Capture the cell that displays the provided text and extract its (X, Y) central coordinate. 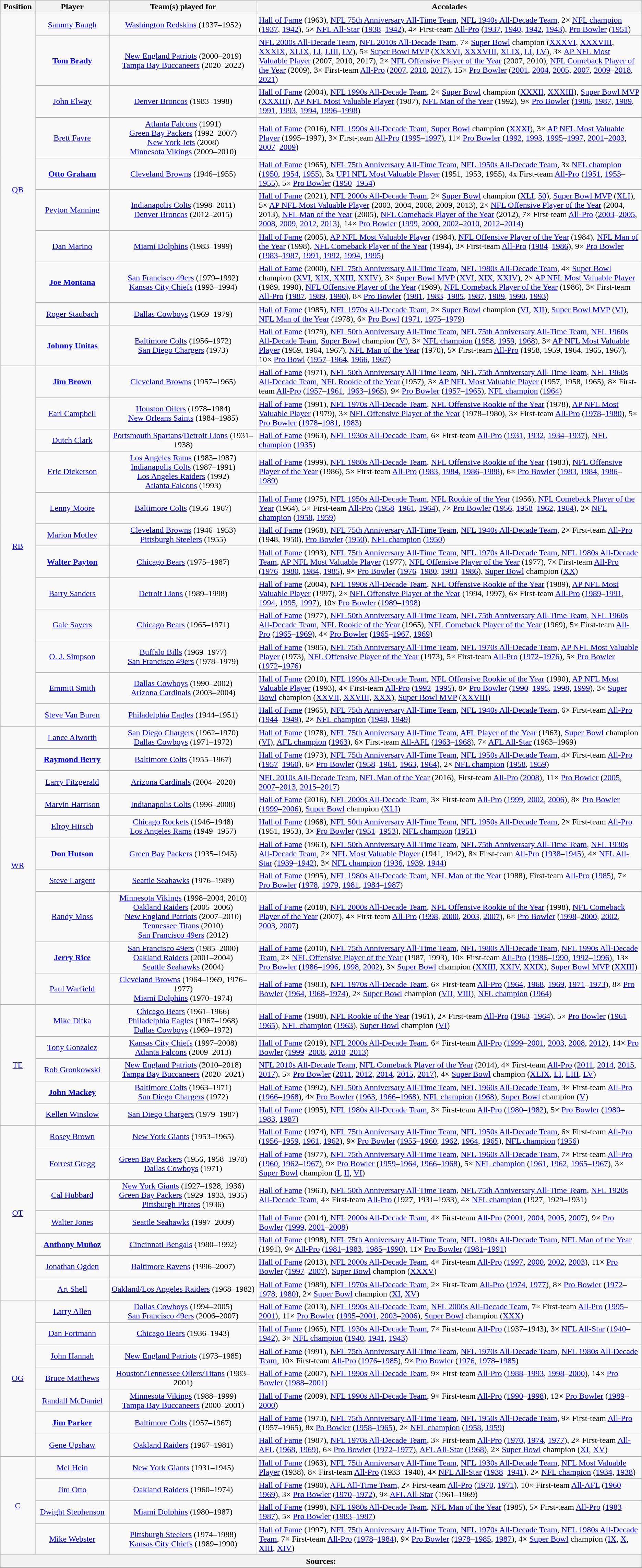
Hall of Fame (1965), NFL 75th Anniversary All-Time Team, NFL 1940s All-Decade Team, 6× First-team All-Pro (1944–1949), 2× NFL champion (1948, 1949) (449, 715)
San Diego Chargers (1979–1987) (183, 1114)
Minnesota Vikings (1998–2004, 2010)Oakland Raiders (2005–2006)New England Patriots (2007–2010)Tennessee Titans (2010)San Francisco 49ers (2012) (183, 917)
Hall of Fame (2019), NFL 2000s All-Decade Team, 6× First-team All-Pro (1999–2001, 2003, 2008, 2012), 14× Pro Bowler (1999–2008, 2010–2013) (449, 1048)
Mike Ditka (72, 1021)
Raymond Berry (72, 760)
Dallas Cowboys (1969–1979) (183, 314)
Cincinnati Bengals (1980–1992) (183, 1244)
Brett Favre (72, 138)
Lenny Moore (72, 508)
Mel Hein (72, 1467)
Eric Dickerson (72, 472)
OT (18, 1213)
Cleveland Browns (1946–1955) (183, 174)
Hall of Fame (1963), NFL 1930s All-Decade Team, 6× First-team All-Pro (1931, 1932, 1934–1937), NFL champion (1935) (449, 440)
Baltimore Colts (1963–1971)San Diego Chargers (1972) (183, 1092)
Miami Dolphins (1983–1999) (183, 246)
Steve Van Buren (72, 715)
San Francisco 49ers (1985–2000)Oakland Raiders (2001–2004)Seattle Seahawks (2004) (183, 957)
John Hannah (72, 1356)
Baltimore Colts (1955–1967) (183, 760)
WR (18, 865)
Dutch Clark (72, 440)
Jerry Rice (72, 957)
Mike Webster (72, 1539)
NFL 2010s All-Decade Team, NFL Man of the Year (2016), First-team All-Pro (2008), 11× Pro Bowler (2005, 2007–2013, 2015–2017) (449, 782)
Cleveland Browns (1946–1953)Pittsburgh Steelers (1955) (183, 535)
Hall of Fame (2009), NFL 1990s All-Decade Team, 9× First-team All-Pro (1990–1998), 12× Pro Bowler (1989–2000) (449, 1401)
Peyton Manning (72, 210)
Hall of Fame (1998), NFL 1980s All-Decade Team, NFL Man of the Year (1985), 5× First-team All-Pro (1983–1987), 5× Pro Bowler (1983–1987) (449, 1512)
Baltimore Colts (1956–1972) San Diego Chargers (1973) (183, 346)
Dan Marino (72, 246)
Randy Moss (72, 917)
Cleveland Browns (1957–1965) (183, 382)
San Diego Chargers (1962–1970)Dallas Cowboys (1971–1972) (183, 737)
John Elway (72, 101)
New England Patriots (2010–2018)Tampa Bay Buccaneers (2020–2021) (183, 1070)
Minnesota Vikings (1988–1999)Tampa Bay Buccaneers (2000–2001) (183, 1401)
Washington Redskins (1937–1952) (183, 25)
Oakland/Los Angeles Raiders (1968–1982) (183, 1289)
C (18, 1506)
Anthony Muñoz (72, 1244)
Hall of Fame (1995), NFL 1980s All-Decade Team, 3× First-team All-Pro (1980–1982), 5× Pro Bowler (1980–1983, 1987) (449, 1114)
Kellen Winslow (72, 1114)
Jim Parker (72, 1423)
Jonathan Ogden (72, 1266)
Larry Fitzgerald (72, 782)
Baltimore Colts (1956–1967) (183, 508)
Cleveland Browns (1964–1969, 1976–1977)Miami Dolphins (1970–1974) (183, 989)
Oakland Raiders (1967–1981) (183, 1445)
RB (18, 546)
Baltimore Ravens (1996–2007) (183, 1266)
Accolades (449, 7)
Denver Broncos (1983–1998) (183, 101)
Team(s) played for (183, 7)
Chicago Bears (1975–1987) (183, 562)
Hall of Fame (1989), NFL 1970s All-Decade Team, 2× First-Team All-Pro (1974, 1977), 8× Pro Bowler (1972–1978, 1980), 2× Super Bowl champion (XI, XV) (449, 1289)
Chicago Bears (1961–1966)Philadelphia Eagles (1967–1968)Dallas Cowboys (1969–1972) (183, 1021)
Dallas Cowboys (1990–2002)Arizona Cardinals (2003–2004) (183, 688)
Hall of Fame (2016), NFL 2000s All-Decade Team, 3× First-team All-Pro (1999, 2002, 2006), 8× Pro Bowler (1999–2006), Super Bowl champion (XLI) (449, 804)
Tom Brady (72, 61)
Baltimore Colts (1957–1967) (183, 1423)
Los Angeles Rams (1983–1987)Indianapolis Colts (1987–1991)Los Angeles Raiders (1992)Atlanta Falcons (1993) (183, 472)
Hall of Fame (1965), NFL 1930s All-Decade Team, 7× First-team All-Pro (1937–1943), 3× NFL All-Star (1940–1942), 3× NFL champion (1940, 1941, 1943) (449, 1334)
Atlanta Falcons (1991)Green Bay Packers (1992–2007)New York Jets (2008)Minnesota Vikings (2009–2010) (183, 138)
Gene Upshaw (72, 1445)
Detroit Lions (1989–1998) (183, 593)
Paul Warfield (72, 989)
San Francisco 49ers (1979–1992)Kansas City Chiefs (1993–1994) (183, 282)
Portsmouth Spartans/Detroit Lions (1931–1938) (183, 440)
Joe Montana (72, 282)
Walter Payton (72, 562)
Buffalo Bills (1969–1977)San Francisco 49ers (1978–1979) (183, 656)
New York Giants (1953–1965) (183, 1137)
Arizona Cardinals (2004–2020) (183, 782)
New England Patriots (1973–1985) (183, 1356)
New York Giants (1931–1945) (183, 1467)
Position (18, 7)
Hall of Fame (2014), NFL 2000s All-Decade Team, 4× First-team All-Pro (2001, 2004, 2005, 2007), 9× Pro Bowler (1999, 2001–2008) (449, 1222)
Philadelphia Eagles (1944–1951) (183, 715)
Bruce Matthews (72, 1378)
Dan Fortmann (72, 1334)
Kansas City Chiefs (1997–2008)Atlanta Falcons (2009–2013) (183, 1048)
Chicago Bears (1936–1943) (183, 1334)
Otto Graham (72, 174)
Earl Campbell (72, 413)
Marvin Harrison (72, 804)
Seattle Seahawks (1997–2009) (183, 1222)
Indianapolis Colts (1998–2011)Denver Broncos (2012–2015) (183, 210)
New England Patriots (2000–2019)Tampa Bay Buccaneers (2020–2022) (183, 61)
OG (18, 1378)
New York Giants (1927–1928, 1936)Green Bay Packers (1929–1933, 1935)Pittsburgh Pirates (1936) (183, 1195)
Hall of Fame (1995), NFL 1980s All-Decade Team, NFL Man of the Year (1988), First-team All-Pro (1985), 7× Pro Bowler (1978, 1979, 1981, 1984–1987) (449, 880)
Dwight Stephenson (72, 1512)
Chicago Bears (1965–1971) (183, 625)
Miami Dolphins (1980–1987) (183, 1512)
Sammy Baugh (72, 25)
Player (72, 7)
Jim Otto (72, 1490)
John Mackey (72, 1092)
Don Hutson (72, 854)
Elroy Hirsch (72, 826)
Forrest Gregg (72, 1163)
Marion Motley (72, 535)
Lance Alworth (72, 737)
Green Bay Packers (1935–1945) (183, 854)
Seattle Seahawks (1976–1989) (183, 880)
Dallas Cowboys (1994–2005)San Francisco 49ers (2006–2007) (183, 1312)
Hall of Fame (2007), NFL 1990s All-Decade Team, 9× First-team All-Pro (1988–1993, 1998–2000), 14× Pro Bowler (1988–2001) (449, 1378)
Rob Gronkowski (72, 1070)
Art Shell (72, 1289)
Larry Allen (72, 1312)
Jim Brown (72, 382)
O. J. Simpson (72, 656)
Oakland Raiders (1960–1974) (183, 1490)
Green Bay Packers (1956, 1958–1970)Dallas Cowboys (1971) (183, 1163)
Roger Staubach (72, 314)
Barry Sanders (72, 593)
Gale Sayers (72, 625)
QB (18, 190)
Steve Largent (72, 880)
Rosey Brown (72, 1137)
Chicago Rockets (1946–1948)Los Angeles Rams (1949–1957) (183, 826)
Walter Jones (72, 1222)
Houston Oilers (1978–1984)New Orleans Saints (1984–1985) (183, 413)
Randall McDaniel (72, 1401)
Sources: (321, 1561)
Houston/Tennessee Oilers/Titans (1983–2001) (183, 1378)
Johnny Unitas (72, 346)
TE (18, 1065)
Emmitt Smith (72, 688)
Tony Gonzalez (72, 1048)
Pittsburgh Steelers (1974–1988)Kansas City Chiefs (1989–1990) (183, 1539)
Cal Hubbard (72, 1195)
Indianapolis Colts (1996–2008) (183, 804)
